Return (X, Y) of the center of cell containing provided text 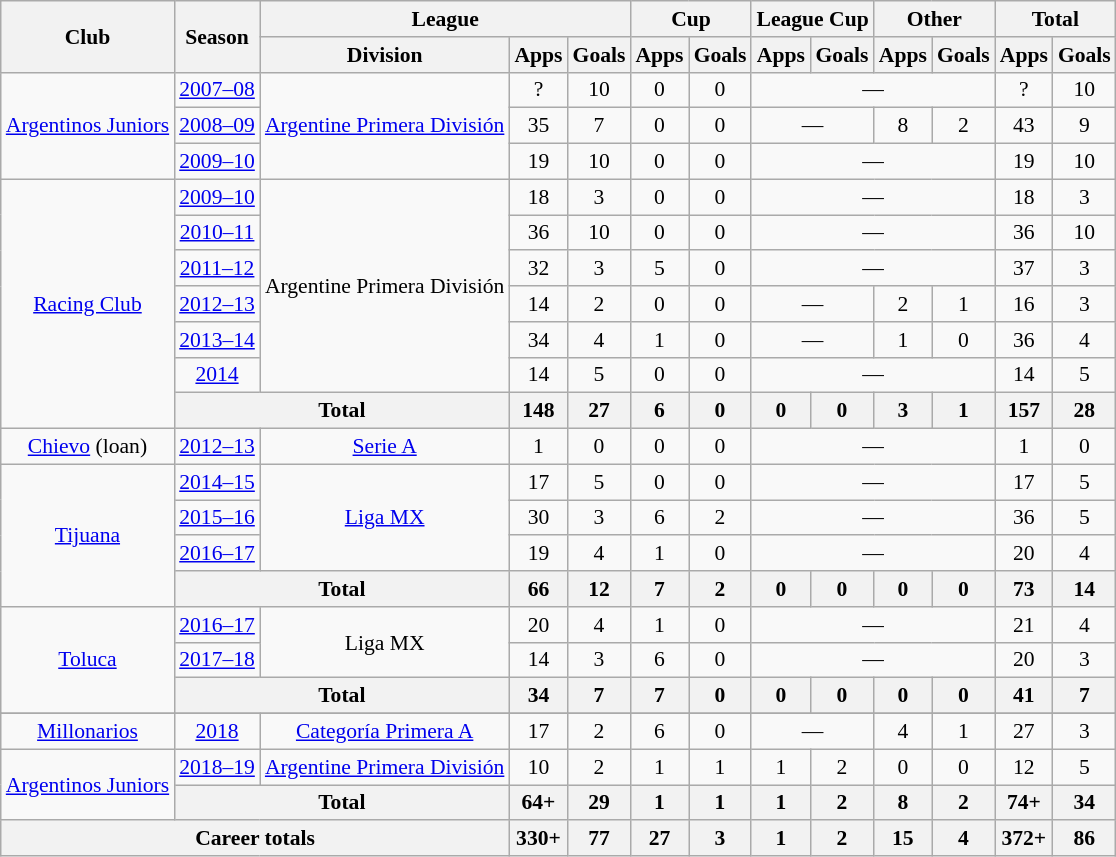
32 (538, 269)
29 (600, 803)
77 (600, 839)
43 (1024, 126)
League Cup (812, 19)
16 (1024, 304)
28 (1084, 411)
Toluca (88, 660)
Racing Club (88, 304)
2011–12 (217, 269)
2018 (217, 732)
Career totals (256, 839)
30 (538, 518)
Tijuana (88, 535)
2014 (217, 375)
Club (88, 36)
64+ (538, 803)
372+ (1024, 839)
41 (1024, 696)
21 (1024, 625)
74+ (1024, 803)
2015–16 (217, 518)
66 (538, 589)
Cup (690, 19)
2014–15 (217, 482)
2008–09 (217, 126)
9 (1084, 126)
2013–14 (217, 340)
League (446, 19)
73 (1024, 589)
2007–08 (217, 90)
35 (538, 126)
Season (217, 36)
157 (1024, 411)
2010–11 (217, 233)
Categoría Primera A (385, 732)
15 (903, 839)
86 (1084, 839)
330+ (538, 839)
Division (385, 55)
Serie A (385, 447)
148 (538, 411)
2017–18 (217, 660)
Other (934, 19)
37 (1024, 269)
Millonarios (88, 732)
Chievo (loan) (88, 447)
2018–19 (217, 767)
